Identify which cell holds the provided text, then report its [X, Y] central coordinate. 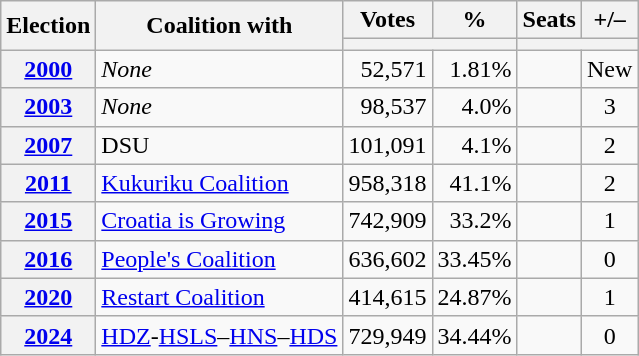
742,909 [388, 221]
2016 [48, 259]
HDZ-HSLS–HNS–HDS [220, 335]
% [474, 20]
2003 [48, 107]
Coalition with [220, 26]
2024 [48, 335]
33.2% [474, 221]
4.1% [474, 145]
Seats [549, 20]
101,091 [388, 145]
98,537 [388, 107]
Election [48, 26]
414,615 [388, 297]
New [609, 69]
Croatia is Growing [220, 221]
Kukuriku Coalition [220, 183]
3 [609, 107]
People's Coalition [220, 259]
1.81% [474, 69]
636,602 [388, 259]
DSU [220, 145]
+/– [609, 20]
2011 [48, 183]
Restart Coalition [220, 297]
958,318 [388, 183]
33.45% [474, 259]
24.87% [474, 297]
52,571 [388, 69]
4.0% [474, 107]
Votes [388, 20]
2007 [48, 145]
2015 [48, 221]
729,949 [388, 335]
2020 [48, 297]
34.44% [474, 335]
41.1% [474, 183]
2000 [48, 69]
